Capture the cell that displays the provided text and extract its (X, Y) central coordinate. 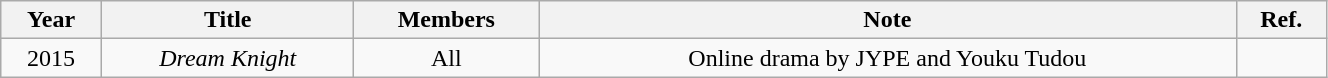
Title (228, 20)
Dream Knight (228, 58)
Online drama by JYPE and Youku Tudou (888, 58)
All (446, 58)
Members (446, 20)
Ref. (1281, 20)
Year (52, 20)
2015 (52, 58)
Note (888, 20)
